Locate the cell with the specified text and output its [X, Y] center coordinate. 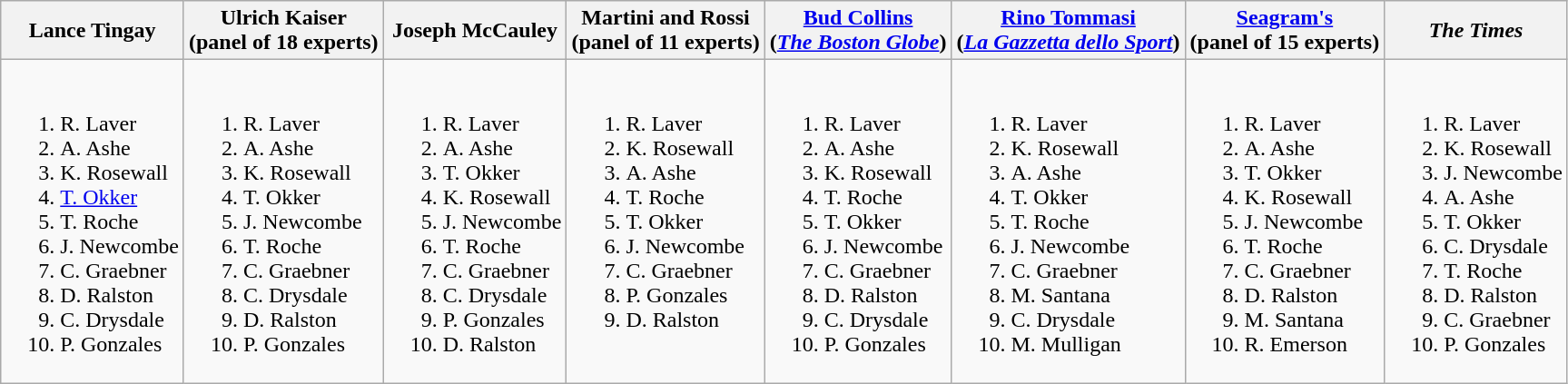
R. Laver A. Ashe K. Rosewall T. Roche T. Okker J. Newcombe C. Graebner D. Ralston C. Drysdale P. Gonzales [858, 222]
Lance Tingay [93, 31]
R. Laver A. Ashe K. Rosewall T. Okker T. Roche J. Newcombe C. Graebner D. Ralston C. Drysdale P. Gonzales [93, 222]
The Times [1476, 31]
R. Laver K. Rosewall A. Ashe T. Roche T. Okker J. Newcombe C. Graebner P. Gonzales D. Ralston [666, 222]
Seagram's(panel of 15 experts) [1285, 31]
R. Laver A. Ashe K. Rosewall T. Okker J. Newcombe T. Roche C. Graebner C. Drysdale D. Ralston P. Gonzales [283, 222]
Joseph McCauley [475, 31]
R. Laver K. Rosewall A. Ashe T. Okker T. Roche J. Newcombe C. Graebner M. Santana C. Drysdale M. Mulligan [1068, 222]
Ulrich Kaiser(panel of 18 experts) [283, 31]
R. Laver A. Ashe T. Okker K. Rosewall J. Newcombe T. Roche C. Graebner D. Ralston M. Santana R. Emerson [1285, 222]
Rino Tommasi(La Gazzetta dello Sport) [1068, 31]
Martini and Rossi(panel of 11 experts) [666, 31]
R. Laver K. Rosewall J. Newcombe A. Ashe T. Okker C. Drysdale T. Roche D. Ralston C. Graebner P. Gonzales [1476, 222]
Bud Collins(The Boston Globe) [858, 31]
R. Laver A. Ashe T. Okker K. Rosewall J. Newcombe T. Roche C. Graebner C. Drysdale P. Gonzales D. Ralston [475, 222]
